From the cell containing the given text, extract its center point as (X, Y) coordinate. 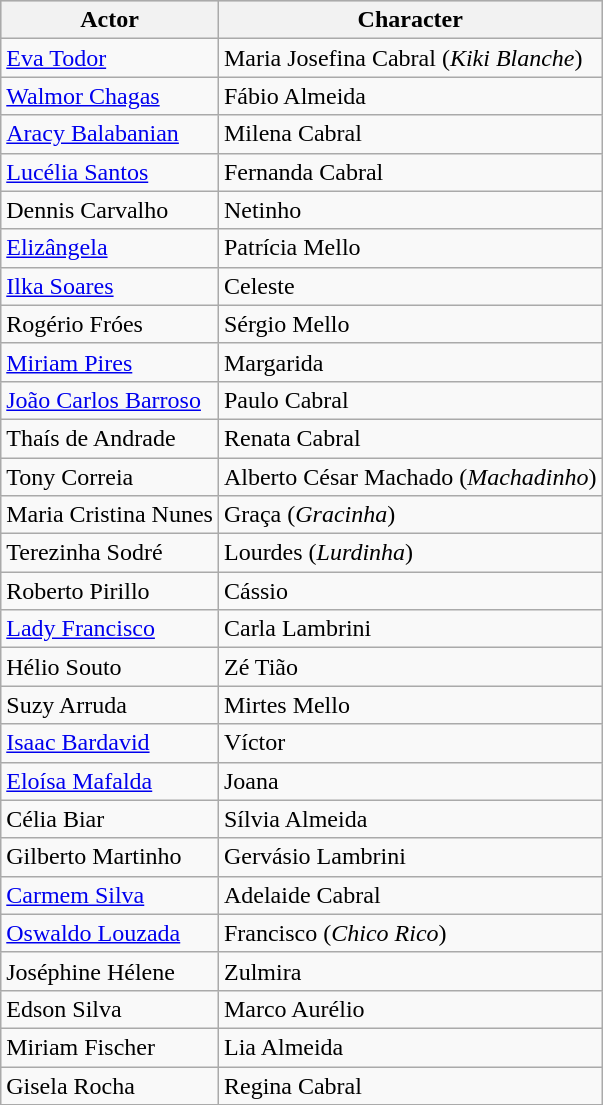
Víctor (410, 743)
Rogério Fróes (110, 324)
Miriam Pires (110, 362)
Character (410, 20)
Gilberto Martinho (110, 857)
Carmem Silva (110, 895)
Célia Biar (110, 819)
Netinho (410, 210)
Aracy Balabanian (110, 134)
Margarida (410, 362)
Sérgio Mello (410, 324)
Sílvia Almeida (410, 819)
Roberto Pirillo (110, 591)
Oswaldo Louzada (110, 933)
Celeste (410, 286)
Gervásio Lambrini (410, 857)
Edson Silva (110, 1009)
Marco Aurélio (410, 1009)
Patrícia Mello (410, 248)
Zulmira (410, 971)
Francisco (Chico Rico) (410, 933)
Mirtes Mello (410, 705)
Regina Cabral (410, 1085)
Paulo Cabral (410, 400)
Adelaide Cabral (410, 895)
Miriam Fischer (110, 1047)
Hélio Souto (110, 667)
Milena Cabral (410, 134)
Fábio Almeida (410, 96)
Carla Lambrini (410, 629)
Suzy Arruda (110, 705)
Thaís de Andrade (110, 438)
Isaac Bardavid (110, 743)
Alberto César Machado (Machadinho) (410, 477)
Actor (110, 20)
Lucélia Santos (110, 172)
Fernanda Cabral (410, 172)
Eva Todor (110, 58)
Lady Francisco (110, 629)
Dennis Carvalho (110, 210)
Renata Cabral (410, 438)
Gisela Rocha (110, 1085)
Elizângela (110, 248)
Cássio (410, 591)
Terezinha Sodré (110, 553)
Maria Cristina Nunes (110, 515)
Joséphine Hélene (110, 971)
Zé Tião (410, 667)
Walmor Chagas (110, 96)
Graça (Gracinha) (410, 515)
João Carlos Barroso (110, 400)
Joana (410, 781)
Lourdes (Lurdinha) (410, 553)
Eloísa Mafalda (110, 781)
Maria Josefina Cabral (Kiki Blanche) (410, 58)
Ilka Soares (110, 286)
Tony Correia (110, 477)
Lia Almeida (410, 1047)
